Pinpoint the cell where the given text exists, returning its [x, y] midpoint coordinate. 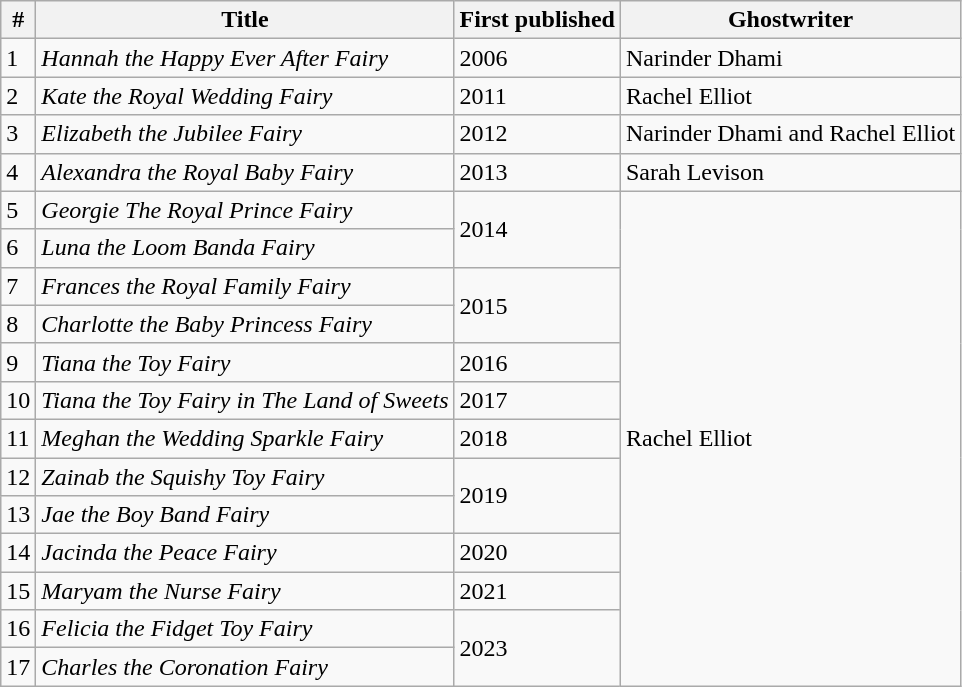
5 [18, 210]
2023 [537, 648]
2006 [537, 58]
1 [18, 58]
2012 [537, 134]
2014 [537, 229]
17 [18, 667]
Kate the Royal Wedding Fairy [245, 96]
Zainab the Squishy Toy Fairy [245, 477]
2016 [537, 362]
2 [18, 96]
4 [18, 172]
8 [18, 324]
Elizabeth the Jubilee Fairy [245, 134]
12 [18, 477]
13 [18, 515]
7 [18, 286]
Jacinda the Peace Fairy [245, 553]
Narinder Dhami [790, 58]
Frances the Royal Family Fairy [245, 286]
First published [537, 20]
Jae the Boy Band Fairy [245, 515]
Luna the Loom Banda Fairy [245, 248]
15 [18, 591]
Maryam the Nurse Fairy [245, 591]
2018 [537, 438]
2019 [537, 496]
Alexandra the Royal Baby Fairy [245, 172]
Meghan the Wedding Sparkle Fairy [245, 438]
Title [245, 20]
# [18, 20]
2013 [537, 172]
Narinder Dhami and Rachel Elliot [790, 134]
11 [18, 438]
Hannah the Happy Ever After Fairy [245, 58]
Charlotte the Baby Princess Fairy [245, 324]
2017 [537, 400]
2015 [537, 305]
10 [18, 400]
2021 [537, 591]
Tiana the Toy Fairy in The Land of Sweets [245, 400]
2020 [537, 553]
16 [18, 629]
3 [18, 134]
Georgie The Royal Prince Fairy [245, 210]
Tiana the Toy Fairy [245, 362]
Sarah Levison [790, 172]
6 [18, 248]
Charles the Coronation Fairy [245, 667]
14 [18, 553]
Felicia the Fidget Toy Fairy [245, 629]
2011 [537, 96]
9 [18, 362]
Ghostwriter [790, 20]
